Provide the [x, y] coordinate of the cell's center where the given text is located.  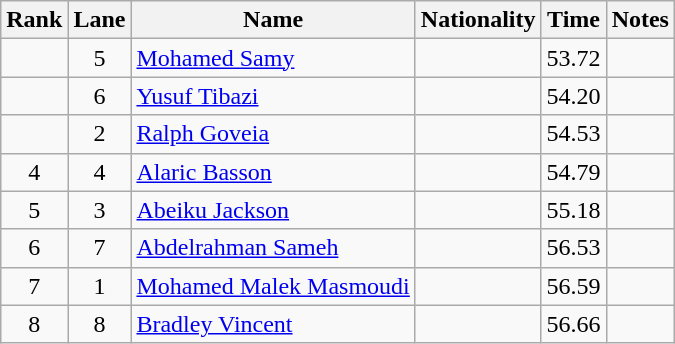
Rank [34, 20]
Name [273, 20]
54.79 [574, 172]
56.66 [574, 324]
54.53 [574, 134]
Yusuf Tibazi [273, 96]
55.18 [574, 210]
53.72 [574, 58]
3 [100, 210]
Ralph Goveia [273, 134]
Alaric Basson [273, 172]
Abdelrahman Sameh [273, 248]
Nationality [478, 20]
Abeiku Jackson [273, 210]
54.20 [574, 96]
Mohamed Samy [273, 58]
Bradley Vincent [273, 324]
2 [100, 134]
Notes [640, 20]
Time [574, 20]
1 [100, 286]
Lane [100, 20]
Mohamed Malek Masmoudi [273, 286]
56.59 [574, 286]
56.53 [574, 248]
